Locate the cell with the specified text and output its (x, y) center coordinate. 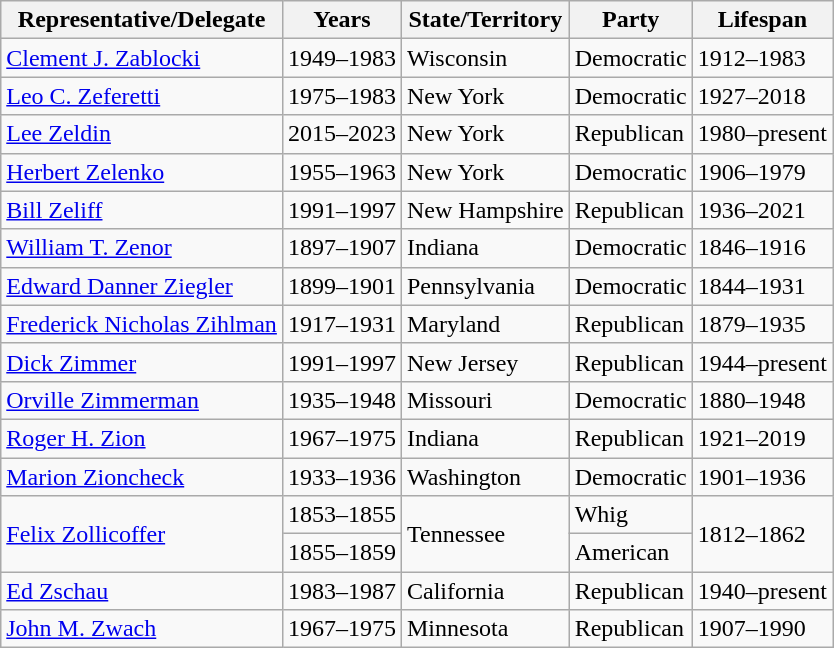
Minnesota (485, 629)
1983–1987 (342, 591)
Washington (485, 477)
Party (630, 20)
1935–1948 (342, 400)
1980–present (762, 134)
Wisconsin (485, 58)
2015–2023 (342, 134)
William T. Zenor (142, 248)
Leo C. Zeferetti (142, 96)
Lifespan (762, 20)
1844–1931 (762, 286)
American (630, 553)
1901–1936 (762, 477)
1897–1907 (342, 248)
Roger H. Zion (142, 438)
New Hampshire (485, 210)
1907–1990 (762, 629)
1933–1936 (342, 477)
1899–1901 (342, 286)
1917–1931 (342, 324)
Herbert Zelenko (142, 172)
John M. Zwach (142, 629)
1812–1862 (762, 534)
Marion Zioncheck (142, 477)
1879–1935 (762, 324)
1846–1916 (762, 248)
1927–2018 (762, 96)
Ed Zschau (142, 591)
Dick Zimmer (142, 362)
1936–2021 (762, 210)
Pennsylvania (485, 286)
1853–1855 (342, 515)
Edward Danner Ziegler (142, 286)
1921–2019 (762, 438)
Felix Zollicoffer (142, 534)
1975–1983 (342, 96)
State/Territory (485, 20)
Frederick Nicholas Zihlman (142, 324)
Bill Zeliff (142, 210)
Maryland (485, 324)
1940–present (762, 591)
Years (342, 20)
Clement J. Zablocki (142, 58)
California (485, 591)
1855–1859 (342, 553)
Orville Zimmerman (142, 400)
Representative/Delegate (142, 20)
1880–1948 (762, 400)
1906–1979 (762, 172)
New Jersey (485, 362)
Lee Zeldin (142, 134)
1955–1963 (342, 172)
Missouri (485, 400)
1949–1983 (342, 58)
Whig (630, 515)
1944–present (762, 362)
1912–1983 (762, 58)
Tennessee (485, 534)
